Find where the given text appears and provide that cell's center as (X, Y) coordinate. 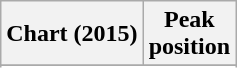
Chart (2015) (72, 34)
Peakposition (189, 34)
